For the text-containing cell, return its midpoint in (X, Y) coordinate format. 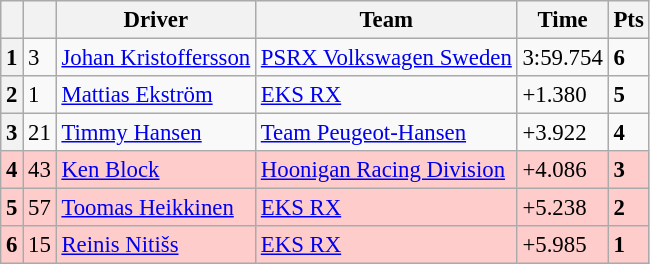
15 (40, 245)
Driver (156, 20)
Team Peugeot-Hansen (386, 133)
3:59.754 (562, 58)
+3.922 (562, 133)
Mattias Ekström (156, 95)
+4.086 (562, 170)
21 (40, 133)
Reinis Nitišs (156, 245)
Pts (628, 20)
Team (386, 20)
Time (562, 20)
43 (40, 170)
PSRX Volkswagen Sweden (386, 58)
Johan Kristoffersson (156, 58)
Timmy Hansen (156, 133)
+5.985 (562, 245)
Toomas Heikkinen (156, 208)
Hoonigan Racing Division (386, 170)
+1.380 (562, 95)
Ken Block (156, 170)
57 (40, 208)
+5.238 (562, 208)
